From the cell containing the given text, extract its center point as (x, y) coordinate. 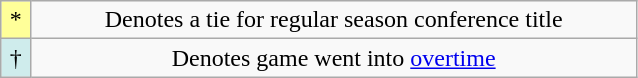
Denotes a tie for regular season conference title (334, 20)
† (16, 58)
* (16, 20)
Denotes game went into overtime (334, 58)
